Capture the cell that displays the provided text and extract its (X, Y) central coordinate. 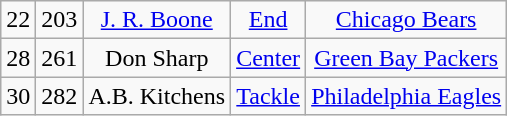
End (268, 20)
30 (18, 96)
261 (60, 58)
282 (60, 96)
203 (60, 20)
Philadelphia Eagles (406, 96)
Green Bay Packers (406, 58)
J. R. Boone (157, 20)
Don Sharp (157, 58)
28 (18, 58)
Tackle (268, 96)
Center (268, 58)
22 (18, 20)
Chicago Bears (406, 20)
A.B. Kitchens (157, 96)
